Return the [X, Y] coordinate for the center point of the cell that contains the specified text.  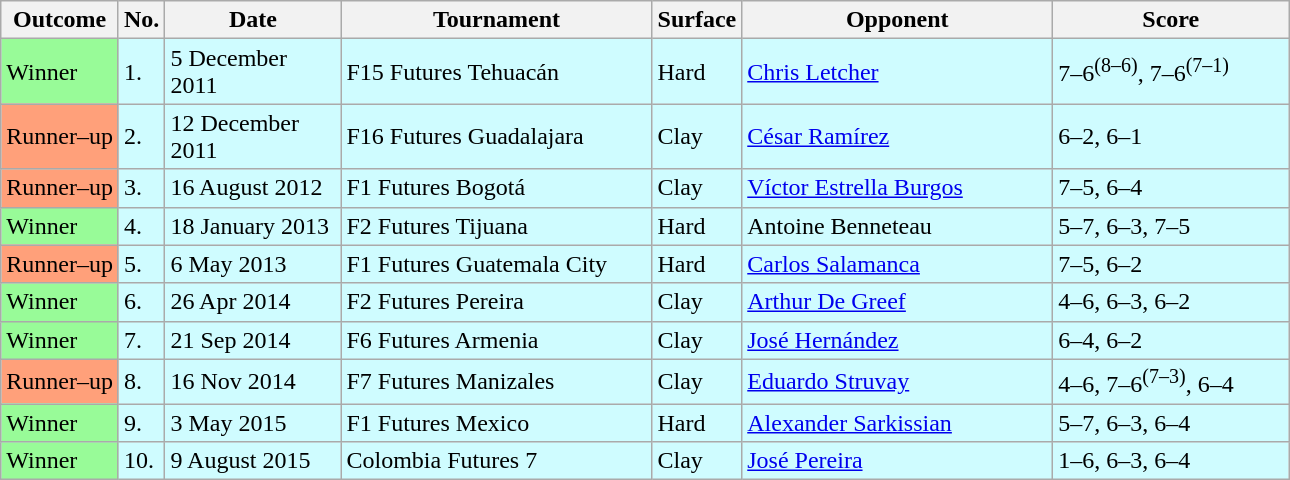
12 December 2011 [253, 136]
5–7, 6–3, 6–4 [1171, 423]
F1 Futures Bogotá [496, 188]
4–6, 7–6(7–3), 6–4 [1171, 382]
7. [141, 340]
6–2, 6–1 [1171, 136]
2. [141, 136]
5 December 2011 [253, 72]
F2 Futures Pereira [496, 302]
Score [1171, 20]
4–6, 6–3, 6–2 [1171, 302]
Eduardo Struvay [898, 382]
Colombia Futures 7 [496, 461]
18 January 2013 [253, 226]
Alexander Sarkissian [898, 423]
1. [141, 72]
F6 Futures Armenia [496, 340]
4. [141, 226]
8. [141, 382]
F1 Futures Guatemala City [496, 264]
F16 Futures Guadalajara [496, 136]
16 Nov 2014 [253, 382]
Arthur De Greef [898, 302]
F1 Futures Mexico [496, 423]
26 Apr 2014 [253, 302]
José Pereira [898, 461]
9 August 2015 [253, 461]
6–4, 6–2 [1171, 340]
Chris Letcher [898, 72]
Date [253, 20]
9. [141, 423]
1–6, 6–3, 6–4 [1171, 461]
Tournament [496, 20]
21 Sep 2014 [253, 340]
César Ramírez [898, 136]
10. [141, 461]
3. [141, 188]
16 August 2012 [253, 188]
F2 Futures Tijuana [496, 226]
Carlos Salamanca [898, 264]
7–6(8–6), 7–6(7–1) [1171, 72]
3 May 2015 [253, 423]
No. [141, 20]
7–5, 6–2 [1171, 264]
Outcome [60, 20]
F15 Futures Tehuacán [496, 72]
F7 Futures Manizales [496, 382]
6 May 2013 [253, 264]
Antoine Benneteau [898, 226]
José Hernández [898, 340]
Opponent [898, 20]
5. [141, 264]
Víctor Estrella Burgos [898, 188]
7–5, 6–4 [1171, 188]
5–7, 6–3, 7–5 [1171, 226]
Surface [697, 20]
6. [141, 302]
